Identify which cell holds the provided text, then report its (x, y) central coordinate. 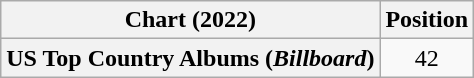
US Top Country Albums (Billboard) (190, 58)
42 (427, 58)
Position (427, 20)
Chart (2022) (190, 20)
